Search for the cell housing the specified text and yield its [x, y] center coordinate. 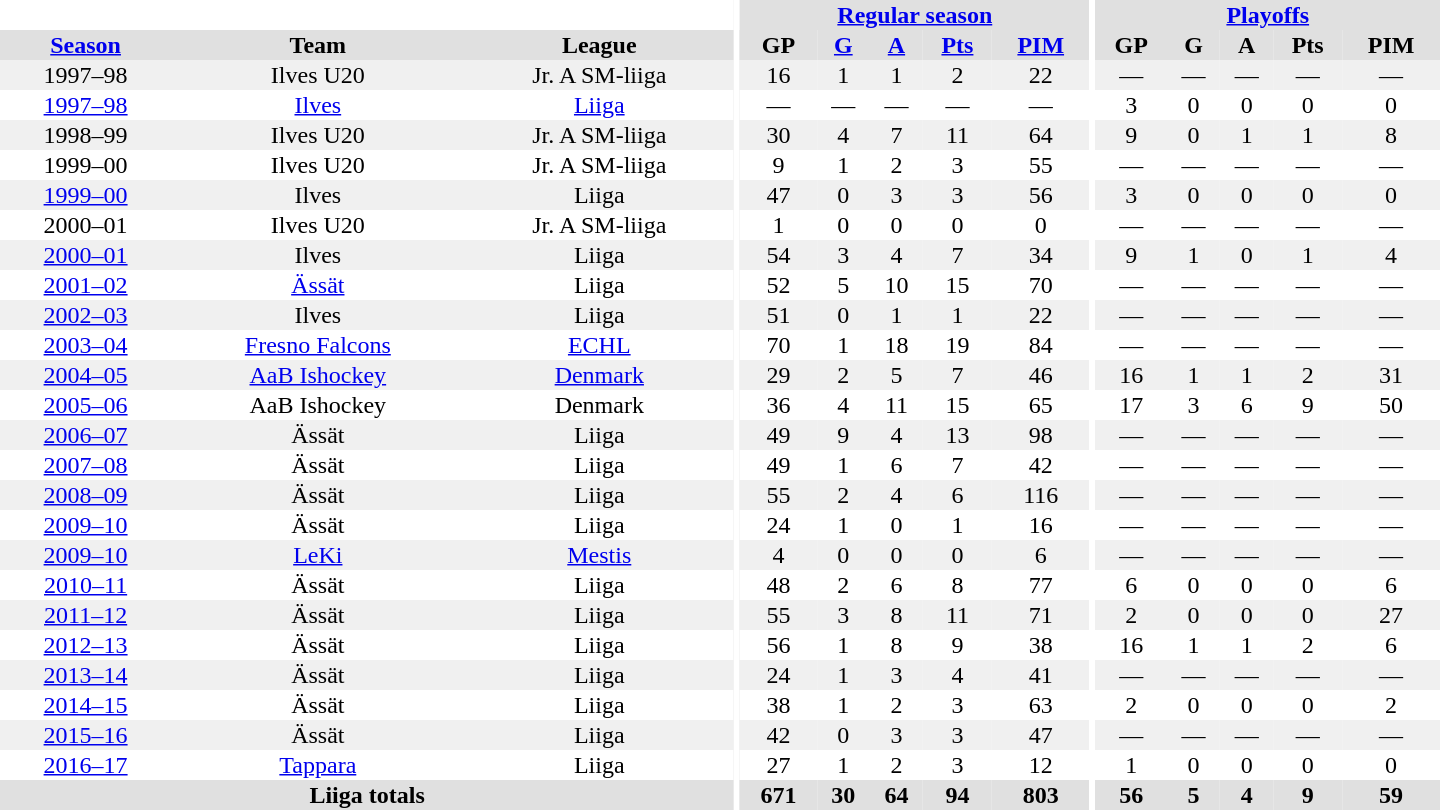
2014–15 [86, 705]
Tappara [318, 765]
League [599, 45]
1998–99 [86, 135]
2015–16 [86, 735]
12 [1041, 765]
36 [778, 405]
803 [1041, 795]
94 [958, 795]
31 [1391, 375]
2002–03 [86, 315]
59 [1391, 795]
2011–12 [86, 615]
2006–07 [86, 435]
50 [1391, 405]
2010–11 [86, 585]
10 [896, 285]
54 [778, 255]
98 [1041, 435]
2004–05 [86, 375]
Mestis [599, 555]
63 [1041, 705]
2001–02 [86, 285]
2013–14 [86, 675]
17 [1130, 405]
2012–13 [86, 645]
2003–04 [86, 345]
71 [1041, 615]
Season [86, 45]
34 [1041, 255]
29 [778, 375]
2008–09 [86, 495]
Liiga totals [367, 795]
52 [778, 285]
84 [1041, 345]
19 [958, 345]
48 [778, 585]
46 [1041, 375]
2005–06 [86, 405]
41 [1041, 675]
LeKi [318, 555]
65 [1041, 405]
Playoffs [1268, 15]
51 [778, 315]
13 [958, 435]
116 [1041, 495]
671 [778, 795]
ECHL [599, 345]
77 [1041, 585]
Fresno Falcons [318, 345]
18 [896, 345]
2007–08 [86, 465]
Team [318, 45]
2016–17 [86, 765]
Regular season [915, 15]
